Extract the [X, Y] coordinate from the center of the cell holding the provided text.  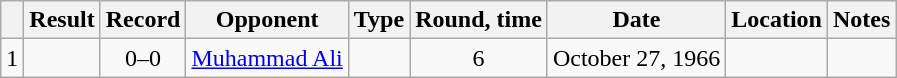
Muhammad Ali [267, 58]
Record [143, 20]
6 [479, 58]
Result [62, 20]
0–0 [143, 58]
Opponent [267, 20]
1 [12, 58]
Date [636, 20]
Type [378, 20]
October 27, 1966 [636, 58]
Location [777, 20]
Round, time [479, 20]
Notes [861, 20]
